Pinpoint the cell where the given text exists, returning its [x, y] midpoint coordinate. 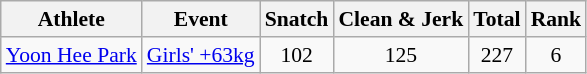
Clean & Jerk [400, 19]
Rank [556, 19]
Girls' +63kg [201, 55]
Total [496, 19]
Snatch [297, 19]
6 [556, 55]
Athlete [72, 19]
102 [297, 55]
125 [400, 55]
227 [496, 55]
Event [201, 19]
Yoon Hee Park [72, 55]
